From the cell containing the given text, extract its center point as [X, Y] coordinate. 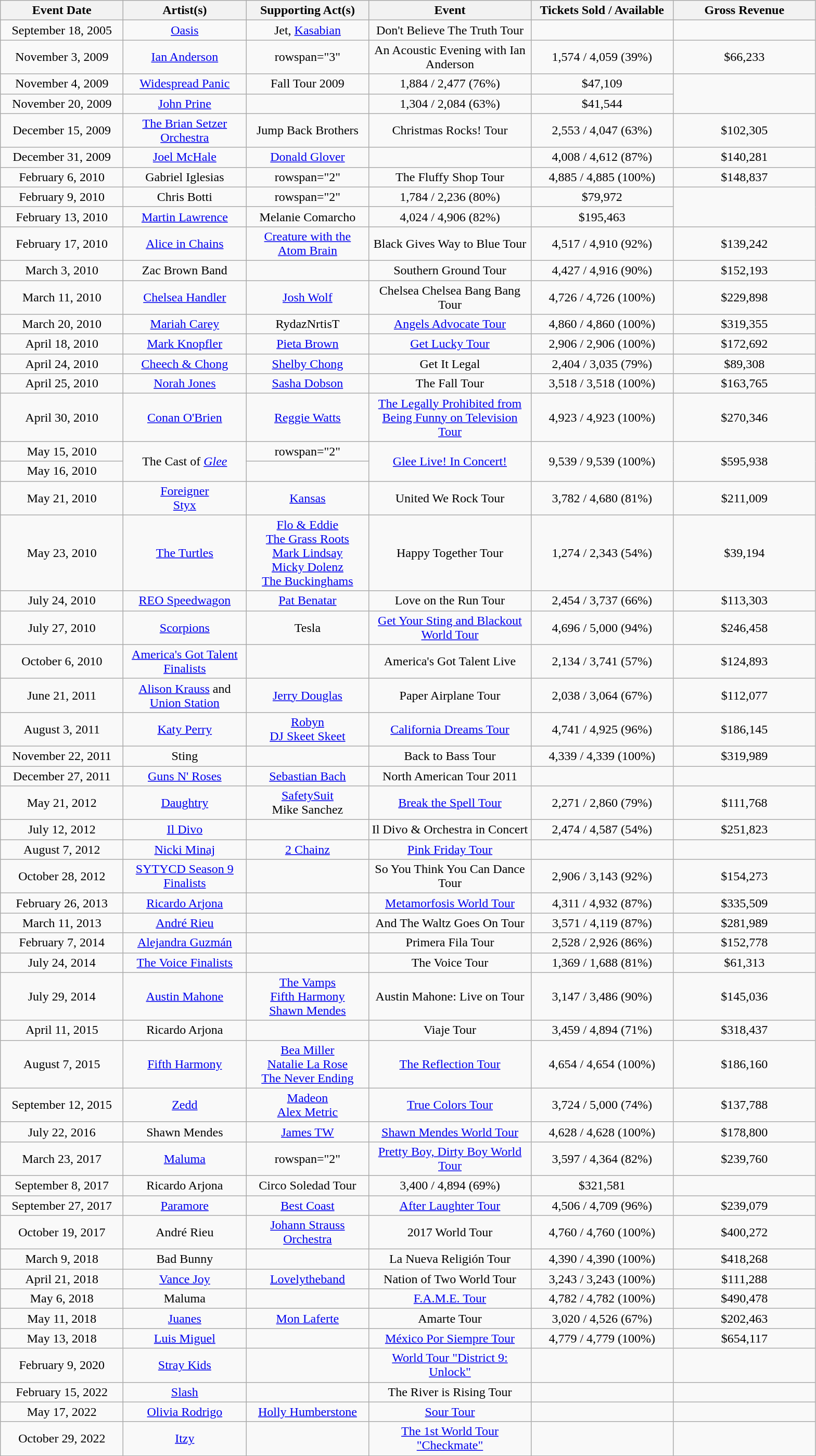
4,024 / 4,906 (82%) [450, 217]
Supporting Act(s) [308, 10]
Norah Jones [185, 384]
Pink Friday Tour [450, 850]
3,459 / 4,894 (71%) [602, 1030]
4,427 / 4,916 (90%) [602, 270]
REO Speedwagon [185, 601]
Back to Bass Tour [450, 756]
$154,273 [745, 877]
$139,242 [745, 244]
May 23, 2010 [62, 553]
March 11, 2013 [62, 923]
4,628 / 4,628 (100%) [602, 1132]
$229,898 [745, 297]
Widespread Panic [185, 84]
$319,989 [745, 756]
$195,463 [602, 217]
Mon Laferte [308, 1319]
Primera Fila Tour [450, 943]
Chelsea Handler [185, 297]
March 11, 2010 [62, 297]
$251,823 [745, 830]
World Tour "District 9: Unlock" [450, 1365]
An Acoustic Evening with Ian Anderson [450, 57]
Josh Wolf [308, 297]
Scorpions [185, 628]
$79,972 [602, 197]
July 12, 2012 [62, 830]
May 17, 2022 [62, 1412]
February 9, 2010 [62, 197]
Austin Mahone: Live on Tour [450, 996]
June 21, 2011 [62, 695]
Pat Benatar [308, 601]
March 20, 2010 [62, 324]
SafetySuitMike Sanchez [308, 803]
The Legally Prohibited from Being Funny on Television Tour [450, 417]
Nicki Minaj [185, 850]
Melanie Comarcho [308, 217]
James TW [308, 1132]
Angels Advocate Tour [450, 324]
After Laughter Tour [450, 1205]
$152,193 [745, 270]
September 8, 2017 [62, 1185]
$113,303 [745, 601]
$140,281 [745, 157]
Shawn Mendes World Tour [450, 1132]
2,454 / 3,737 (66%) [602, 601]
The Brian Setzer Orchestra [185, 130]
July 29, 2014 [62, 996]
Johann Strauss Orchestra [308, 1233]
Metamorfosis World Tour [450, 903]
3,597 / 4,364 (82%) [602, 1159]
$41,544 [602, 104]
November 4, 2009 [62, 84]
Shelby Chong [308, 364]
4,726 / 4,726 (100%) [602, 297]
April 25, 2010 [62, 384]
$281,989 [745, 923]
Il Divo & Orchestra in Concert [450, 830]
2,553 / 4,047 (63%) [602, 130]
March 3, 2010 [62, 270]
May 6, 2018 [62, 1299]
Fifth Harmony [185, 1064]
$111,768 [745, 803]
Kansas [308, 498]
$124,893 [745, 661]
RydazNrtisT [308, 324]
Black Gives Way to Blue Tour [450, 244]
Event Date [62, 10]
February 26, 2013 [62, 903]
Shawn Mendes [185, 1132]
America's Got Talent Live [450, 661]
2 Chainz [308, 850]
Pretty Boy, Dirty Boy World Tour [450, 1159]
Sebastian Bach [308, 776]
$178,800 [745, 1132]
Austin Mahone [185, 996]
Daughtry [185, 803]
Fall Tour 2009 [308, 84]
November 22, 2011 [62, 756]
February 17, 2010 [62, 244]
April 18, 2010 [62, 344]
Stray Kids [185, 1365]
Bea MillerNatalie La RoseThe Never Ending [308, 1064]
1,784 / 2,236 (80%) [450, 197]
ForeignerStyx [185, 498]
September 12, 2015 [62, 1105]
2,906 / 3,143 (92%) [602, 877]
$246,458 [745, 628]
Mariah Carey [185, 324]
April 11, 2015 [62, 1030]
Martin Lawrence [185, 217]
Sasha Dobson [308, 384]
4,760 / 4,760 (100%) [602, 1233]
Sour Tour [450, 1412]
4,782 / 4,782 (100%) [602, 1299]
$239,079 [745, 1205]
3,571 / 4,119 (87%) [602, 923]
2,906 / 2,906 (100%) [602, 344]
$335,509 [745, 903]
rowspan="3" [308, 57]
$102,305 [745, 130]
Il Divo [185, 830]
2,271 / 2,860 (79%) [602, 803]
2,528 / 2,926 (86%) [602, 943]
May 11, 2018 [62, 1319]
Alice in Chains [185, 244]
2,134 / 3,741 (57%) [602, 661]
3,147 / 3,486 (90%) [602, 996]
July 24, 2014 [62, 963]
Nation of Two World Tour [450, 1279]
Get It Legal [450, 364]
April 30, 2010 [62, 417]
September 18, 2005 [62, 30]
February 7, 2014 [62, 943]
4,654 / 4,654 (100%) [602, 1064]
May 21, 2010 [62, 498]
MadeonAlex Metric [308, 1105]
Mark Knopfler [185, 344]
$490,478 [745, 1299]
$595,938 [745, 461]
Jump Back Brothers [308, 130]
$319,355 [745, 324]
F.A.M.E. Tour [450, 1299]
Katy Perry [185, 729]
$270,346 [745, 417]
Vance Joy [185, 1279]
Ian Anderson [185, 57]
Guns N' Roses [185, 776]
October 28, 2012 [62, 877]
Get Your Sting and Blackout World Tour [450, 628]
$112,077 [745, 695]
4,860 / 4,860 (100%) [602, 324]
$152,778 [745, 943]
Luis Miguel [185, 1338]
Southern Ground Tour [450, 270]
4,779 / 4,779 (100%) [602, 1338]
May 13, 2018 [62, 1338]
Olivia Rodrigo [185, 1412]
November 3, 2009 [62, 57]
Pieta Brown [308, 344]
October 19, 2017 [62, 1233]
9,539 / 9,539 (100%) [602, 461]
February 9, 2020 [62, 1365]
$66,233 [745, 57]
Chelsea Chelsea Bang Bang Tour [450, 297]
México Por Siempre Tour [450, 1338]
1,369 / 1,688 (81%) [602, 963]
United We Rock Tour [450, 498]
July 22, 2016 [62, 1132]
3,243 / 3,243 (100%) [602, 1279]
$137,788 [745, 1105]
Lovelytheband [308, 1279]
$89,308 [745, 364]
The Fluffy Shop Tour [450, 177]
Oasis [185, 30]
July 24, 2010 [62, 601]
Juanes [185, 1319]
Glee Live! In Concert! [450, 461]
$186,145 [745, 729]
$400,272 [745, 1233]
October 29, 2022 [62, 1439]
Joel McHale [185, 157]
November 20, 2009 [62, 104]
August 7, 2012 [62, 850]
Happy Together Tour [450, 553]
Get Lucky Tour [450, 344]
Creature with the Atom Brain [308, 244]
April 24, 2010 [62, 364]
Paper Airplane Tour [450, 695]
$47,109 [602, 84]
3,518 / 3,518 (100%) [602, 384]
$202,463 [745, 1319]
Bad Bunny [185, 1259]
So You Think You Can Dance Tour [450, 877]
3,400 / 4,894 (69%) [450, 1185]
$163,765 [745, 384]
$61,313 [745, 963]
The River is Rising Tour [450, 1392]
February 15, 2022 [62, 1392]
Itzy [185, 1439]
4,923 / 4,923 (100%) [602, 417]
The Voice Finalists [185, 963]
The 1st World Tour "Checkmate" [450, 1439]
December 15, 2009 [62, 130]
The Fall Tour [450, 384]
December 27, 2011 [62, 776]
$186,160 [745, 1064]
The Voice Tour [450, 963]
$148,837 [745, 177]
Artist(s) [185, 10]
$211,009 [745, 498]
Alison Krauss and Union Station [185, 695]
4,008 / 4,612 (87%) [602, 157]
RobynDJ Skeet Skeet [308, 729]
Break the Spell Tour [450, 803]
$39,194 [745, 553]
The Reflection Tour [450, 1064]
2,038 / 3,064 (67%) [602, 695]
Don't Believe The Truth Tour [450, 30]
March 23, 2017 [62, 1159]
May 21, 2012 [62, 803]
And The Waltz Goes On Tour [450, 923]
1,304 / 2,084 (63%) [450, 104]
Jet, Kasabian [308, 30]
Holly Humberstone [308, 1412]
2,404 / 3,035 (79%) [602, 364]
Tickets Sold / Available [602, 10]
Alejandra Guzmán [185, 943]
The Cast of Glee [185, 461]
$172,692 [745, 344]
Conan O'Brien [185, 417]
John Prine [185, 104]
February 13, 2010 [62, 217]
May 16, 2010 [62, 471]
December 31, 2009 [62, 157]
October 6, 2010 [62, 661]
August 3, 2011 [62, 729]
Slash [185, 1392]
Christmas Rocks! Tour [450, 130]
$654,117 [745, 1338]
Gross Revenue [745, 10]
Viaje Tour [450, 1030]
3,724 / 5,000 (74%) [602, 1105]
Zac Brown Band [185, 270]
4,506 / 4,709 (96%) [602, 1205]
3,782 / 4,680 (81%) [602, 498]
Event [450, 10]
Cheech & Chong [185, 364]
4,885 / 4,885 (100%) [602, 177]
April 21, 2018 [62, 1279]
Chris Botti [185, 197]
Gabriel Iglesias [185, 177]
Best Coast [308, 1205]
Reggie Watts [308, 417]
$145,036 [745, 996]
$318,437 [745, 1030]
July 27, 2010 [62, 628]
Tesla [308, 628]
Flo & EddieThe Grass RootsMark LindsayMicky DolenzThe Buckinghams [308, 553]
$418,268 [745, 1259]
$239,760 [745, 1159]
The Turtles [185, 553]
4,339 / 4,339 (100%) [602, 756]
4,517 / 4,910 (92%) [602, 244]
2017 World Tour [450, 1233]
4,696 / 5,000 (94%) [602, 628]
3,020 / 4,526 (67%) [602, 1319]
Paramore [185, 1205]
Circo Soledad Tour [308, 1185]
Amarte Tour [450, 1319]
Donald Glover [308, 157]
$321,581 [602, 1185]
4,741 / 4,925 (96%) [602, 729]
September 27, 2017 [62, 1205]
California Dreams Tour [450, 729]
4,390 / 4,390 (100%) [602, 1259]
True Colors Tour [450, 1105]
May 15, 2010 [62, 451]
La Nueva Religión Tour [450, 1259]
Love on the Run Tour [450, 601]
1,274 / 2,343 (54%) [602, 553]
Sting [185, 756]
February 6, 2010 [62, 177]
Jerry Douglas [308, 695]
America's Got Talent Finalists [185, 661]
August 7, 2015 [62, 1064]
1,884 / 2,477 (76%) [450, 84]
Zedd [185, 1105]
North American Tour 2011 [450, 776]
The VampsFifth HarmonyShawn Mendes [308, 996]
$111,288 [745, 1279]
SYTYCD Season 9 Finalists [185, 877]
2,474 / 4,587 (54%) [602, 830]
4,311 / 4,932 (87%) [602, 903]
1,574 / 4,059 (39%) [602, 57]
March 9, 2018 [62, 1259]
